Provide the [X, Y] coordinate of the cell's center where the given text is located.  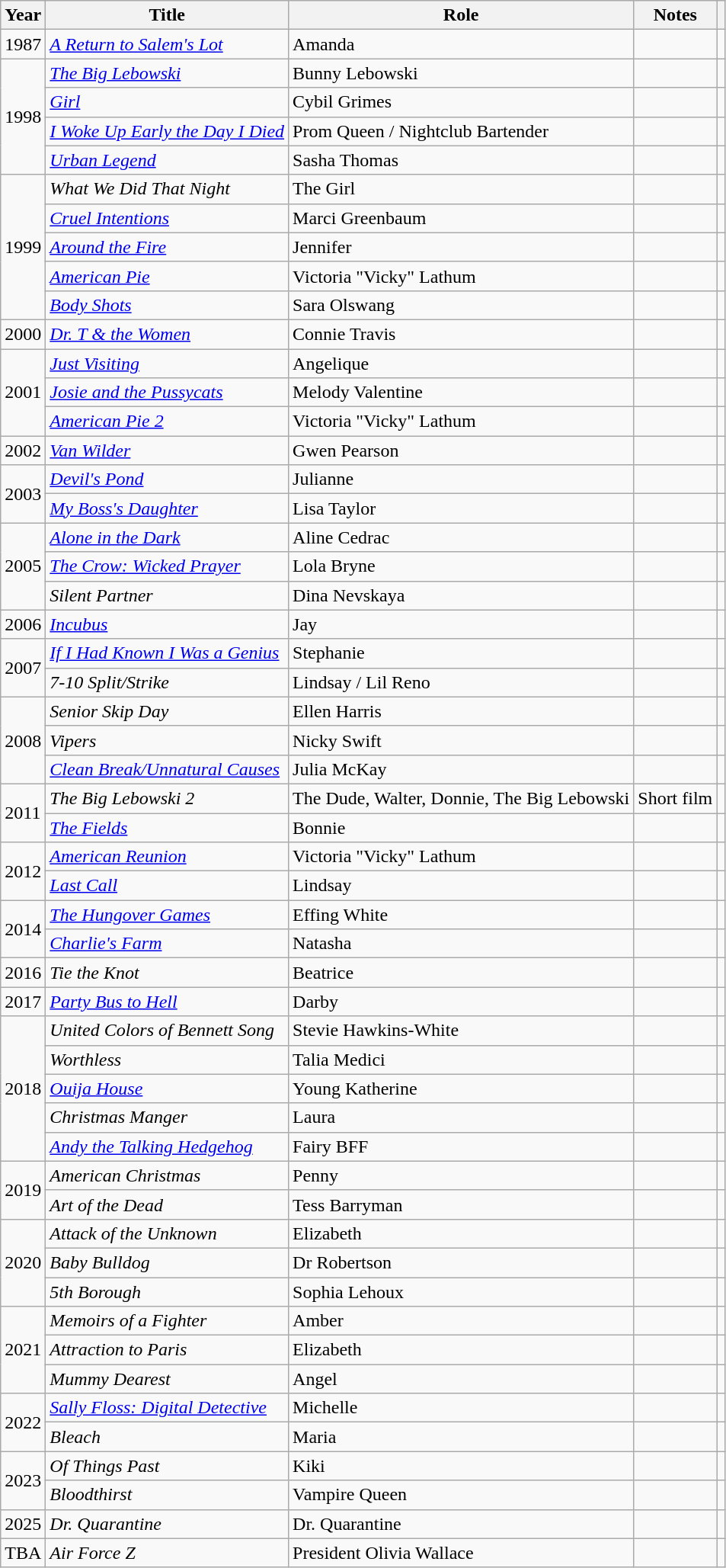
American Pie [168, 276]
Mummy Dearest [168, 1379]
Lola Bryne [462, 566]
Around the Fire [168, 247]
Devil's Pond [168, 479]
Tie the Knot [168, 973]
Dina Nevskaya [462, 595]
Role [462, 15]
Air Force Z [168, 1553]
The Crow: Wicked Prayer [168, 566]
Sally Floss: Digital Detective [168, 1408]
Vampire Queen [462, 1495]
President Olivia Wallace [462, 1553]
The Girl [462, 189]
Of Things Past [168, 1466]
2005 [23, 566]
Effing White [462, 915]
Art of the Dead [168, 1204]
2020 [23, 1262]
2022 [23, 1422]
Ellen Harris [462, 711]
Penny [462, 1175]
Just Visiting [168, 364]
Bonnie [462, 827]
Laura [462, 1117]
Stevie Hawkins-White [462, 1031]
Last Call [168, 886]
Party Bus to Hell [168, 1002]
2018 [23, 1089]
Natasha [462, 944]
American Pie 2 [168, 422]
Prom Queen / Nightclub Bartender [462, 131]
Cybil Grimes [462, 102]
Attack of the Unknown [168, 1233]
Sara Olswang [462, 305]
Bunny Lebowski [462, 73]
Gwen Pearson [462, 451]
2021 [23, 1350]
2016 [23, 973]
Jay [462, 624]
Year [23, 15]
2017 [23, 1002]
Worthless [168, 1060]
Young Katherine [462, 1089]
Angelique [462, 364]
1998 [23, 117]
Connie Travis [462, 334]
The Big Lebowski 2 [168, 798]
Amber [462, 1321]
American Reunion [168, 857]
Talia Medici [462, 1060]
What We Did That Night [168, 189]
2008 [23, 740]
Body Shots [168, 305]
Nicky Swift [462, 740]
The Hungover Games [168, 915]
Title [168, 15]
Lindsay [462, 886]
Melody Valentine [462, 393]
Urban Legend [168, 160]
2001 [23, 393]
2003 [23, 494]
7-10 Split/Strike [168, 682]
2025 [23, 1524]
Marci Greenbaum [462, 218]
Aline Cedrac [462, 537]
The Fields [168, 827]
Alone in the Dark [168, 537]
Andy the Talking Hedgehog [168, 1146]
A Return to Salem's Lot [168, 44]
Cruel Intentions [168, 218]
1987 [23, 44]
American Christmas [168, 1175]
I Woke Up Early the Day I Died [168, 131]
Charlie's Farm [168, 944]
Bleach [168, 1437]
Attraction to Paris [168, 1350]
2011 [23, 813]
United Colors of Bennett Song [168, 1031]
2023 [23, 1480]
Julianne [462, 479]
2006 [23, 624]
Girl [168, 102]
Josie and the Pussycats [168, 393]
Silent Partner [168, 595]
Jennifer [462, 247]
Lisa Taylor [462, 508]
Fairy BFF [462, 1146]
Dr Robertson [462, 1262]
Michelle [462, 1408]
If I Had Known I Was a Genius [168, 653]
2000 [23, 334]
Kiki [462, 1466]
Lindsay / Lil Reno [462, 682]
5th Borough [168, 1292]
2007 [23, 668]
Julia McKay [462, 769]
Sasha Thomas [462, 160]
The Big Lebowski [168, 73]
Senior Skip Day [168, 711]
Vipers [168, 740]
Angel [462, 1379]
2014 [23, 929]
My Boss's Daughter [168, 508]
Memoirs of a Fighter [168, 1321]
Clean Break/Unnatural Causes [168, 769]
1999 [23, 247]
Maria [462, 1437]
Notes [675, 15]
Stephanie [462, 653]
Bloodthirst [168, 1495]
Incubus [168, 624]
2012 [23, 871]
Dr. T & the Women [168, 334]
2002 [23, 451]
Short film [675, 798]
Darby [462, 1002]
2019 [23, 1190]
TBA [23, 1553]
Tess Barryman [462, 1204]
Sophia Lehoux [462, 1292]
Beatrice [462, 973]
Ouija House [168, 1089]
Amanda [462, 44]
Christmas Manger [168, 1117]
Van Wilder [168, 451]
The Dude, Walter, Donnie, The Big Lebowski [462, 798]
Baby Bulldog [168, 1262]
